Find where the given text appears and provide that cell's center as [x, y] coordinate. 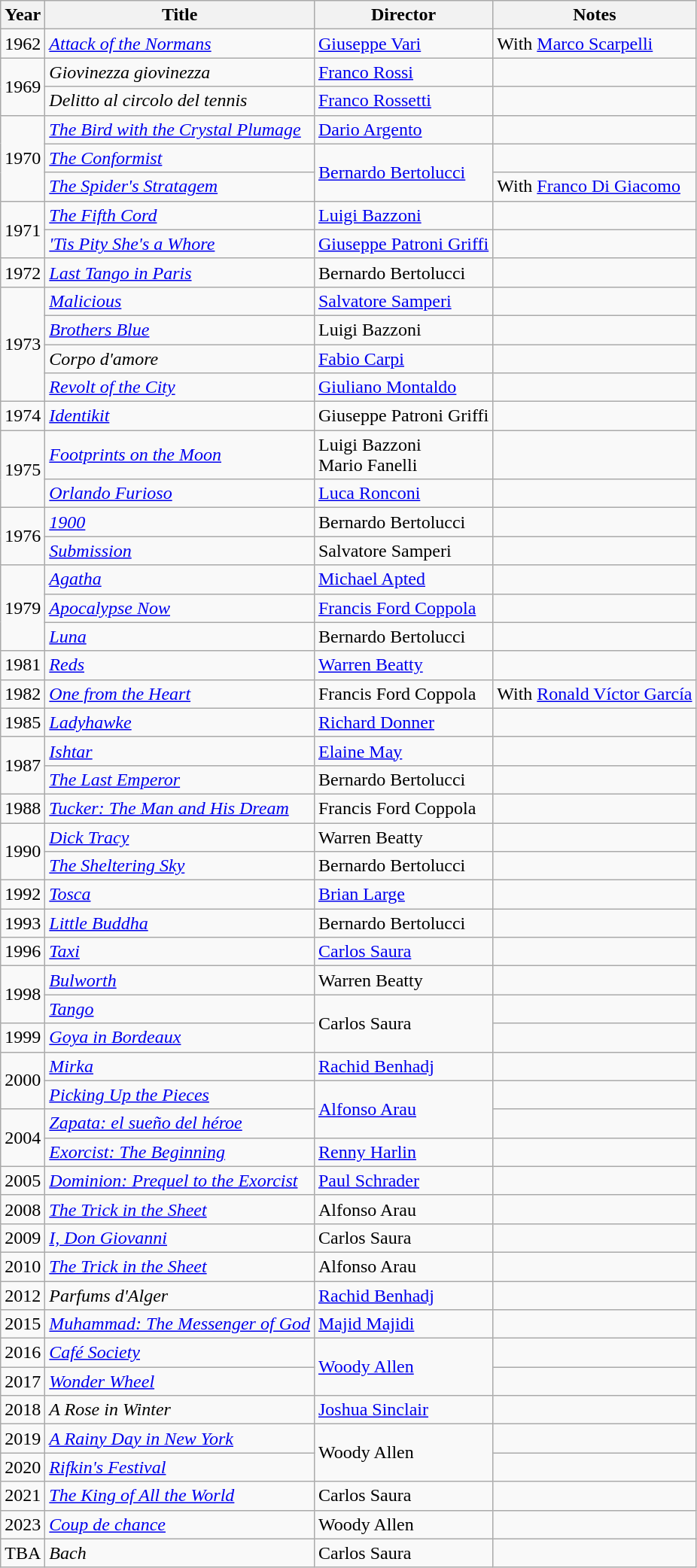
Notes [595, 15]
2016 [23, 1353]
Giuseppe Vari [403, 44]
I, Don Giovanni [180, 1238]
1999 [23, 1038]
Attack of the Normans [180, 44]
Majid Majidi [403, 1324]
Exorcist: The Beginning [180, 1152]
2020 [23, 1467]
Last Tango in Paris [180, 272]
Rifkin's Festival [180, 1467]
2015 [23, 1324]
1998 [23, 995]
Wonder Wheel [180, 1381]
Parfums d'Alger [180, 1295]
Giuliano Montaldo [403, 387]
Delitto al circolo del tennis [180, 101]
Revolt of the City [180, 387]
Giovinezza giovinezza [180, 72]
Franco Rossi [403, 72]
1974 [23, 416]
Zapata: el sueño del héroe [180, 1123]
Joshua Sinclair [403, 1410]
Malicious [180, 301]
Dario Argento [403, 129]
The Last Emperor [180, 779]
Michael Apted [403, 579]
1962 [23, 44]
Tango [180, 1009]
Renny Harlin [403, 1152]
1971 [23, 229]
2019 [23, 1439]
Muhammad: The Messenger of God [180, 1324]
1975 [23, 469]
Reds [180, 665]
2018 [23, 1410]
1990 [23, 852]
Brothers Blue [180, 330]
2004 [23, 1138]
1987 [23, 765]
One from the Heart [180, 694]
1985 [23, 722]
Dominion: Prequel to the Exorcist [180, 1181]
Director [403, 15]
Fabio Carpi [403, 359]
Coup de chance [180, 1524]
2008 [23, 1209]
Apocalypse Now [180, 608]
Orlando Furioso [180, 494]
The Bird with the Crystal Plumage [180, 129]
1969 [23, 87]
1982 [23, 694]
2005 [23, 1181]
Dick Tracy [180, 837]
Identikit [180, 416]
Taxi [180, 952]
Brian Large [403, 895]
The King of All the World [180, 1496]
2010 [23, 1266]
1972 [23, 272]
2021 [23, 1496]
1996 [23, 952]
Picking Up the Pieces [180, 1095]
Franco Rossetti [403, 101]
2012 [23, 1295]
Café Society [180, 1353]
Luca Ronconi [403, 494]
A Rainy Day in New York [180, 1439]
Goya in Bordeaux [180, 1038]
Elaine May [403, 751]
2000 [23, 1080]
Little Buddha [180, 923]
A Rose in Winter [180, 1410]
Title [180, 15]
With Marco Scarpelli [595, 44]
Luigi BazzoniMario Fanelli [403, 454]
Corpo d'amore [180, 359]
The Conformist [180, 158]
2009 [23, 1238]
The Spider's Stratagem [180, 187]
1976 [23, 536]
Bulworth [180, 980]
Mirka [180, 1066]
1970 [23, 158]
1988 [23, 808]
The Sheltering Sky [180, 866]
2017 [23, 1381]
Paul Schrader [403, 1181]
Luna [180, 637]
1993 [23, 923]
2023 [23, 1524]
Agatha [180, 579]
Ishtar [180, 751]
Tosca [180, 895]
Submission [180, 551]
1992 [23, 895]
Bach [180, 1553]
1973 [23, 344]
Ladyhawke [180, 722]
1981 [23, 665]
With Ronald Víctor García [595, 694]
TBA [23, 1553]
Footprints on the Moon [180, 454]
The Fifth Cord [180, 215]
1900 [180, 522]
With Franco Di Giacomo [595, 187]
'Tis Pity She's a Whore [180, 244]
Tucker: The Man and His Dream [180, 808]
Year [23, 15]
Richard Donner [403, 722]
1979 [23, 608]
